For the text-containing cell, return its midpoint in [x, y] coordinate format. 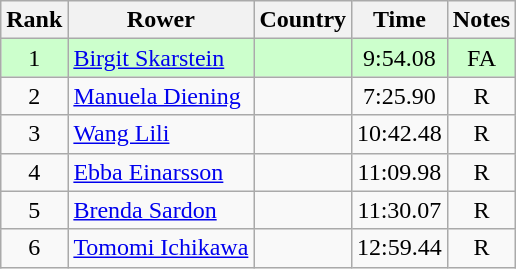
Time [400, 20]
Wang Lili [161, 134]
3 [34, 134]
1 [34, 58]
Notes [481, 20]
10:42.48 [400, 134]
Rank [34, 20]
Birgit Skarstein [161, 58]
12:59.44 [400, 248]
Manuela Diening [161, 96]
11:30.07 [400, 210]
9:54.08 [400, 58]
Brenda Sardon [161, 210]
6 [34, 248]
7:25.90 [400, 96]
Rower [161, 20]
FA [481, 58]
4 [34, 172]
Country [303, 20]
2 [34, 96]
Tomomi Ichikawa [161, 248]
11:09.98 [400, 172]
Ebba Einarsson [161, 172]
5 [34, 210]
